Provide the [X, Y] coordinate of the cell's center where the given text is located.  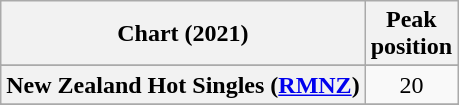
New Zealand Hot Singles (RMNZ) [183, 85]
Chart (2021) [183, 34]
Peakposition [411, 34]
20 [411, 85]
